Return the [X, Y] coordinate for the center point of the cell that contains the specified text.  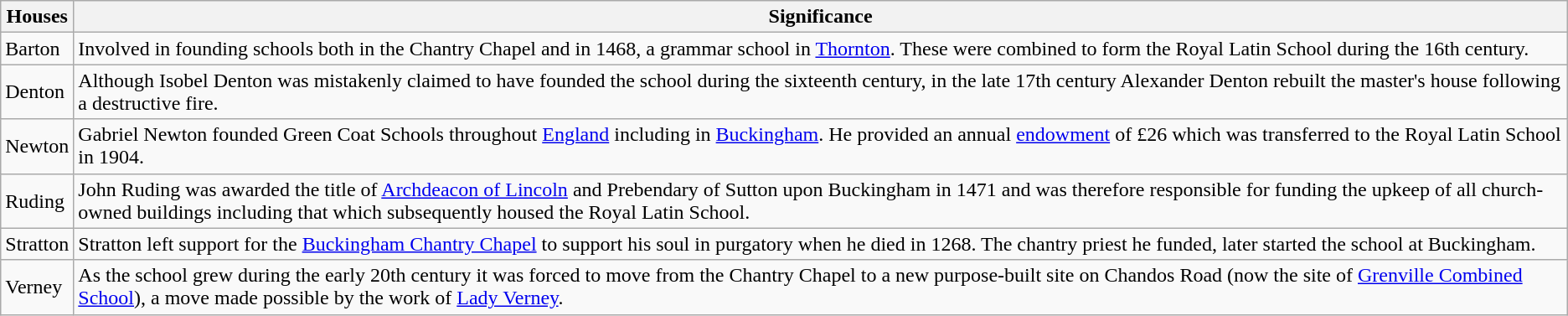
Significance [821, 17]
Newton [37, 146]
Denton [37, 92]
Verney [37, 287]
Ruding [37, 201]
Houses [37, 17]
Stratton [37, 244]
Barton [37, 49]
